For the text-containing cell, return its midpoint in (X, Y) coordinate format. 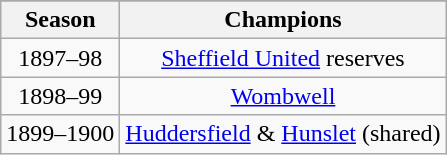
Huddersfield & Hunslet (shared) (283, 134)
1897–98 (60, 58)
1899–1900 (60, 134)
Champions (283, 20)
1898–99 (60, 96)
Sheffield United reserves (283, 58)
Wombwell (283, 96)
Season (60, 20)
